Search for the cell housing the specified text and yield its (X, Y) center coordinate. 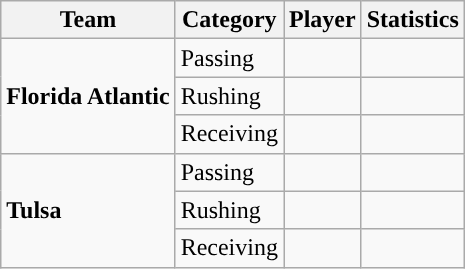
Florida Atlantic (88, 96)
Player (323, 20)
Category (229, 20)
Team (88, 20)
Statistics (412, 20)
Tulsa (88, 210)
